Determine the (x, y) coordinate at the center of the cell enclosing the given text.  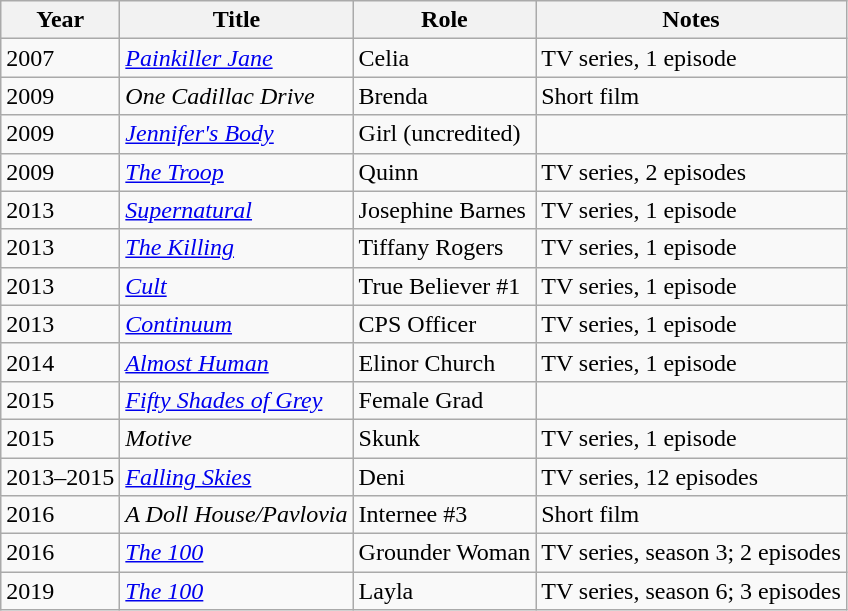
Deni (444, 477)
Role (444, 20)
Elinor Church (444, 362)
2007 (60, 58)
Almost Human (236, 362)
The Troop (236, 172)
TV series, season 3; 2 episodes (692, 553)
Josephine Barnes (444, 210)
One Cadillac Drive (236, 96)
Skunk (444, 438)
Brenda (444, 96)
Layla (444, 591)
Celia (444, 58)
Painkiller Jane (236, 58)
True Believer #1 (444, 286)
Jennifer's Body (236, 134)
Quinn (444, 172)
Cult (236, 286)
Tiffany Rogers (444, 248)
CPS Officer (444, 324)
Internee #3 (444, 515)
Motive (236, 438)
TV series, 2 episodes (692, 172)
Notes (692, 20)
Grounder Woman (444, 553)
2019 (60, 591)
A Doll House/Pavlovia (236, 515)
TV series, season 6; 3 episodes (692, 591)
Female Grad (444, 400)
Continuum (236, 324)
Title (236, 20)
Year (60, 20)
TV series, 12 episodes (692, 477)
Supernatural (236, 210)
Fifty Shades of Grey (236, 400)
Girl (uncredited) (444, 134)
2013–2015 (60, 477)
2014 (60, 362)
The Killing (236, 248)
Falling Skies (236, 477)
